Capture the cell that displays the provided text and extract its [x, y] central coordinate. 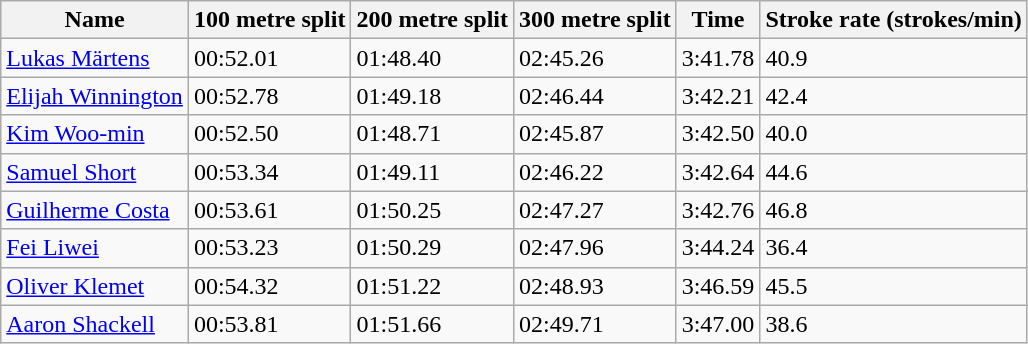
00:52.50 [270, 134]
02:47.96 [596, 248]
00:52.01 [270, 58]
38.6 [894, 324]
44.6 [894, 172]
46.8 [894, 210]
200 metre split [432, 20]
01:50.29 [432, 248]
00:53.81 [270, 324]
3:42.64 [718, 172]
3:42.21 [718, 96]
Aaron Shackell [95, 324]
00:53.23 [270, 248]
00:52.78 [270, 96]
100 metre split [270, 20]
Fei Liwei [95, 248]
01:49.11 [432, 172]
3:44.24 [718, 248]
3:42.50 [718, 134]
00:53.61 [270, 210]
40.0 [894, 134]
02:45.87 [596, 134]
45.5 [894, 286]
01:49.18 [432, 96]
02:46.22 [596, 172]
01:48.71 [432, 134]
40.9 [894, 58]
02:47.27 [596, 210]
Samuel Short [95, 172]
02:48.93 [596, 286]
300 metre split [596, 20]
3:46.59 [718, 286]
Stroke rate (strokes/min) [894, 20]
01:50.25 [432, 210]
Name [95, 20]
3:41.78 [718, 58]
Lukas Märtens [95, 58]
02:46.44 [596, 96]
42.4 [894, 96]
00:53.34 [270, 172]
01:51.22 [432, 286]
Guilherme Costa [95, 210]
Elijah Winnington [95, 96]
01:51.66 [432, 324]
02:45.26 [596, 58]
Kim Woo-min [95, 134]
00:54.32 [270, 286]
3:42.76 [718, 210]
Time [718, 20]
02:49.71 [596, 324]
01:48.40 [432, 58]
Oliver Klemet [95, 286]
3:47.00 [718, 324]
36.4 [894, 248]
